Provide the (X, Y) coordinate of the cell's center where the given text is located.  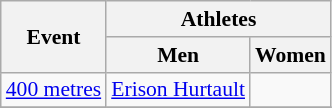
Men (178, 55)
400 metres (54, 90)
Athletes (218, 19)
Event (54, 36)
Erison Hurtault (178, 90)
Women (290, 55)
